Return the (x, y) coordinate for the center point of the cell that contains the specified text.  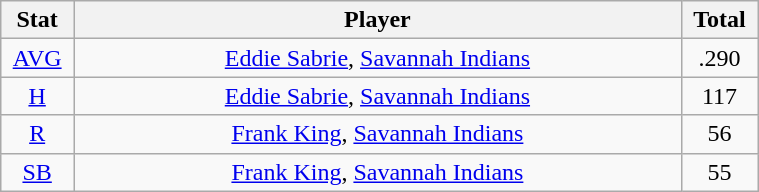
56 (719, 134)
SB (38, 172)
.290 (719, 58)
117 (719, 96)
AVG (38, 58)
H (38, 96)
Player (378, 20)
R (38, 134)
Stat (38, 20)
55 (719, 172)
Total (719, 20)
